Output the [x, y] coordinate of the center of the cell containing the given text.  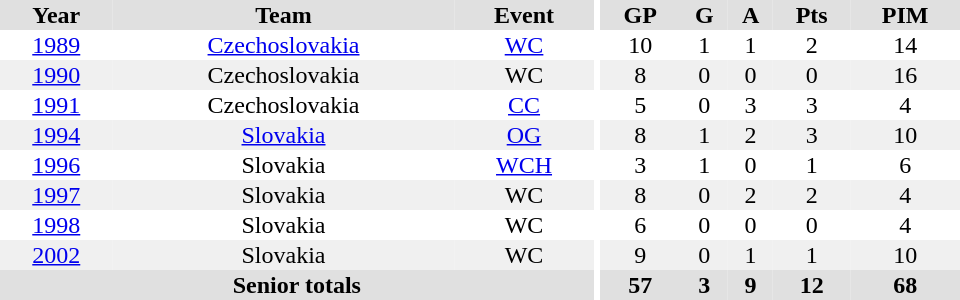
2002 [56, 255]
A [750, 15]
1997 [56, 195]
1998 [56, 225]
68 [905, 285]
1989 [56, 45]
14 [905, 45]
1990 [56, 75]
12 [812, 285]
WCH [524, 165]
Pts [812, 15]
5 [640, 105]
Event [524, 15]
OG [524, 135]
16 [905, 75]
57 [640, 285]
1991 [56, 105]
PIM [905, 15]
GP [640, 15]
Year [56, 15]
Team [284, 15]
G [704, 15]
1994 [56, 135]
Senior totals [297, 285]
1996 [56, 165]
CC [524, 105]
